Extract the [x, y] coordinate from the center of the cell holding the provided text.  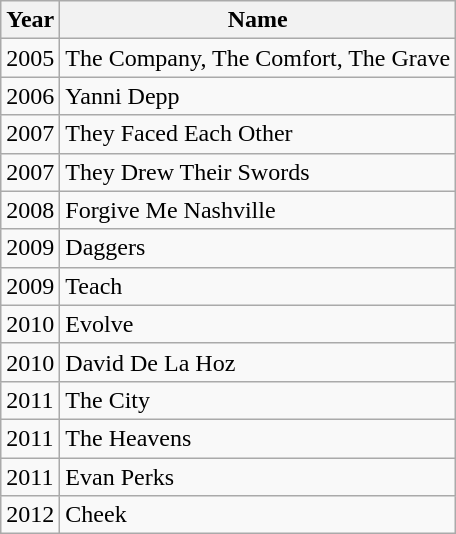
2012 [30, 515]
They Faced Each Other [258, 134]
Yanni Depp [258, 96]
David De La Hoz [258, 362]
Year [30, 20]
They Drew Their Swords [258, 172]
Cheek [258, 515]
2005 [30, 58]
Evolve [258, 324]
2006 [30, 96]
Teach [258, 286]
The City [258, 400]
The Heavens [258, 438]
Name [258, 20]
Daggers [258, 248]
Forgive Me Nashville [258, 210]
The Company, The Comfort, The Grave [258, 58]
Evan Perks [258, 477]
2008 [30, 210]
